Pinpoint the cell where the given text exists, returning its [x, y] midpoint coordinate. 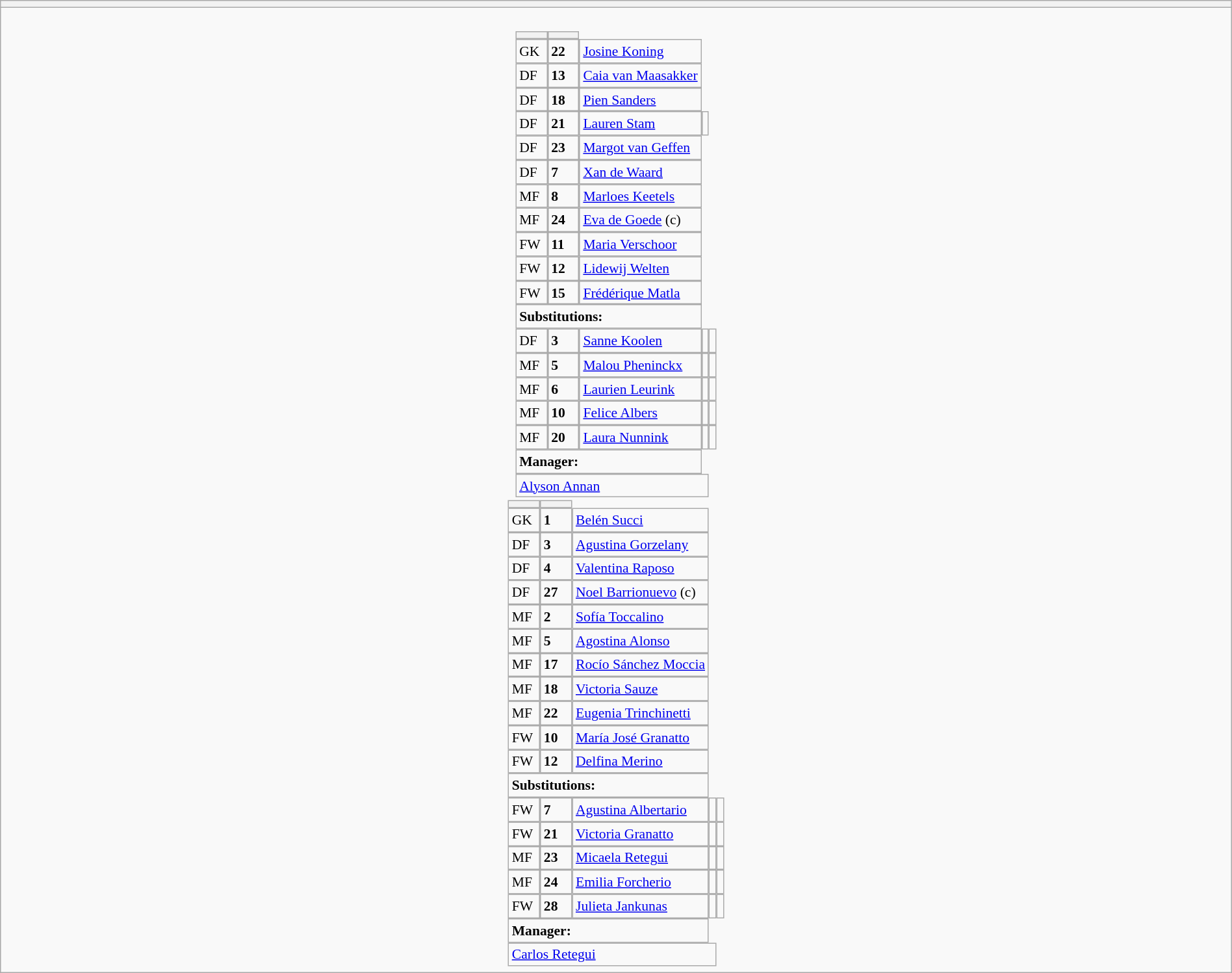
Belén Succi [641, 520]
Rocío Sánchez Moccia [641, 664]
Valentina Raposo [641, 568]
Agustina Albertario [641, 810]
2 [556, 616]
Maria Verschoor [641, 244]
13 [563, 75]
Xan de Waard [641, 172]
Agostina Alonso [641, 641]
6 [563, 389]
Laura Nunnink [641, 437]
Eugenia Trinchinetti [641, 714]
Lauren Stam [641, 123]
Josine Koning [641, 51]
Marloes Keetels [641, 196]
Agustina Gorzelany [641, 545]
Malou Pheninckx [641, 365]
Julieta Jankunas [641, 906]
Carlos Retegui [612, 954]
Caia van Maasakker [641, 75]
15 [563, 292]
María José Granatto [641, 737]
8 [563, 196]
20 [563, 437]
Victoria Granatto [641, 833]
Eva de Goede (c) [641, 220]
Margot van Geffen [641, 148]
11 [563, 244]
Lidewij Welten [641, 268]
1 [556, 520]
Pien Sanders [641, 100]
Victoria Sauze [641, 689]
Laurien Leurink [641, 389]
17 [556, 664]
4 [556, 568]
Sofía Toccalino [641, 616]
Alyson Annan [612, 486]
Emilia Forcherio [641, 881]
Frédérique Matla [641, 292]
Felice Albers [641, 413]
27 [556, 593]
Delfina Merino [641, 762]
Sanne Koolen [641, 341]
Micaela Retegui [641, 858]
28 [556, 906]
Noel Barrionuevo (c) [641, 593]
